Identify which cell holds the provided text, then report its [X, Y] central coordinate. 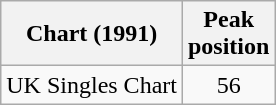
Chart (1991) [92, 34]
Peakposition [228, 34]
56 [228, 85]
UK Singles Chart [92, 85]
